Determine the [X, Y] coordinate at the center of the cell enclosing the given text.  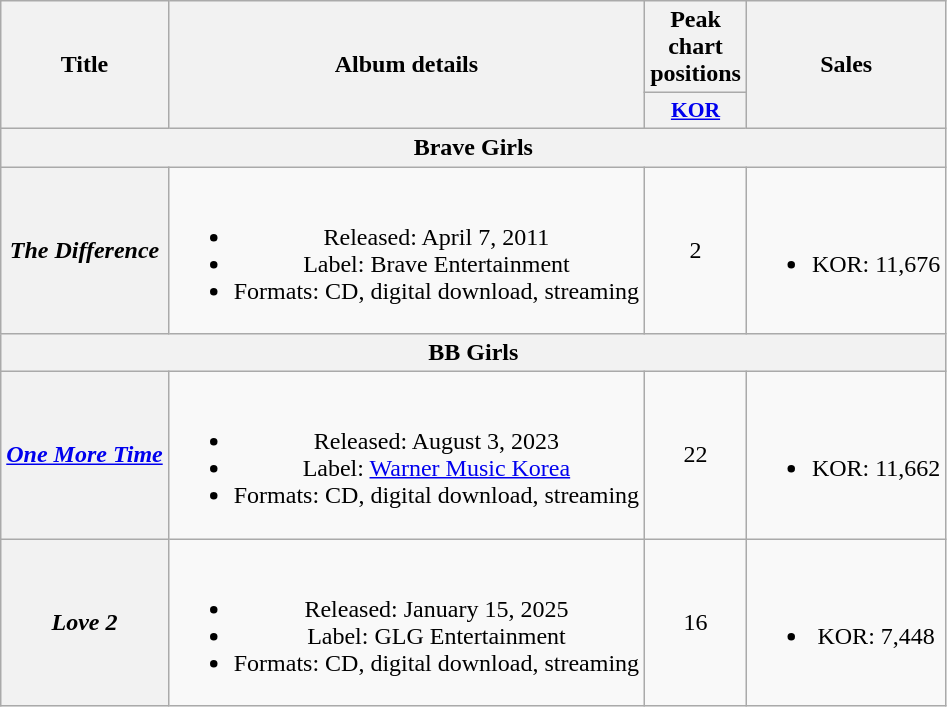
One More Time [84, 456]
Brave Girls [474, 147]
KOR: 7,448 [846, 622]
Released: August 3, 2023Label: Warner Music KoreaFormats: CD, digital download, streaming [406, 456]
Love 2 [84, 622]
2 [696, 250]
BB Girls [474, 353]
The Difference [84, 250]
Peak chart positions [696, 47]
Released: April 7, 2011Label: Brave EntertainmentFormats: CD, digital download, streaming [406, 250]
KOR [696, 111]
Sales [846, 65]
KOR: 11,662 [846, 456]
Album details [406, 65]
22 [696, 456]
16 [696, 622]
Title [84, 65]
KOR: 11,676 [846, 250]
Released: January 15, 2025Label: GLG EntertainmentFormats: CD, digital download, streaming [406, 622]
